Locate the cell with the specified text and output its (X, Y) center coordinate. 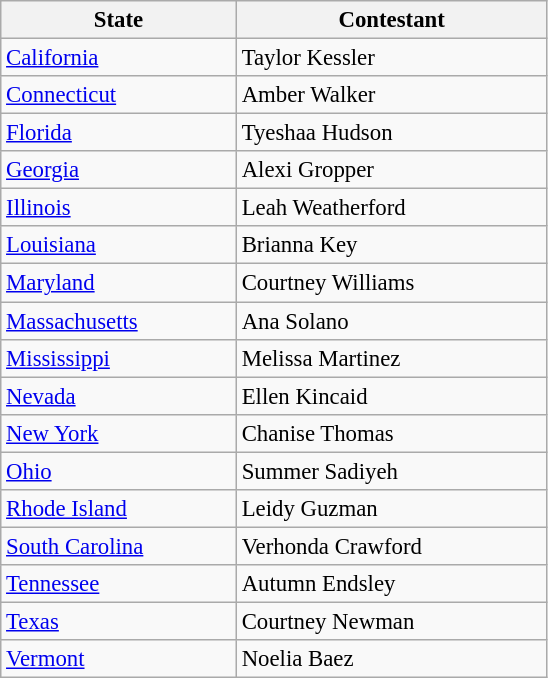
Mississippi (119, 358)
Tennessee (119, 584)
Noelia Baez (392, 659)
Courtney Newman (392, 621)
Brianna Key (392, 245)
Leah Weatherford (392, 208)
Verhonda Crawford (392, 546)
Louisiana (119, 245)
Chanise Thomas (392, 433)
New York (119, 433)
Alexi Gropper (392, 170)
South Carolina (119, 546)
State (119, 20)
Ana Solano (392, 321)
Summer Sadiyeh (392, 471)
Amber Walker (392, 95)
Nevada (119, 396)
Rhode Island (119, 509)
Melissa Martinez (392, 358)
Ellen Kincaid (392, 396)
Florida (119, 133)
Illinois (119, 208)
Tyeshaa Hudson (392, 133)
Maryland (119, 283)
Autumn Endsley (392, 584)
Massachusetts (119, 321)
California (119, 58)
Courtney Williams (392, 283)
Ohio (119, 471)
Leidy Guzman (392, 509)
Texas (119, 621)
Contestant (392, 20)
Taylor Kessler (392, 58)
Connecticut (119, 95)
Georgia (119, 170)
Vermont (119, 659)
